Identify which cell holds the provided text, then report its [X, Y] central coordinate. 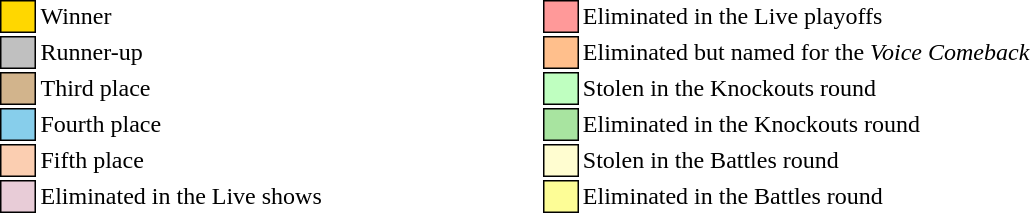
Runner-up [181, 52]
Third place [181, 88]
Winner [181, 16]
Fifth place [181, 160]
Eliminated in the Live shows [181, 196]
Fourth place [181, 124]
